Detect which cell encompasses the target text, then output its [x, y] center coordinate. 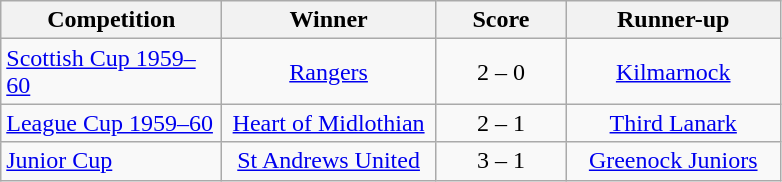
League Cup 1959–60 [112, 123]
Heart of Midlothian [329, 123]
Rangers [329, 72]
Junior Cup [112, 161]
Scottish Cup 1959–60 [112, 72]
Kilmarnock [673, 72]
Greenock Juniors [673, 161]
Runner-up [673, 20]
Score [500, 20]
Third Lanark [673, 123]
Winner [329, 20]
3 – 1 [500, 161]
Competition [112, 20]
St Andrews United [329, 161]
2 – 1 [500, 123]
2 – 0 [500, 72]
